Scan for the cell matching the given text and deliver its [x, y] coordinate at center. 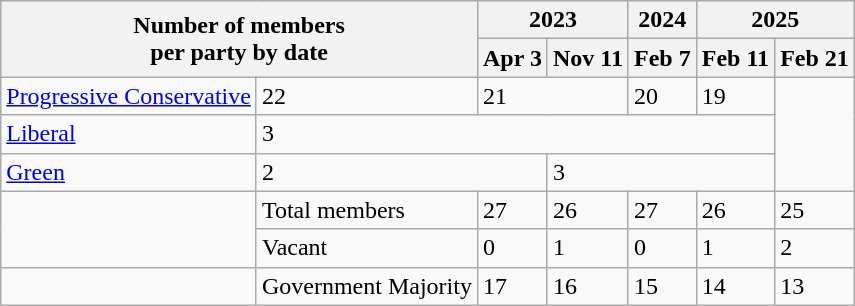
21 [552, 96]
Total members [366, 210]
16 [588, 286]
Liberal [129, 134]
Progressive Conservative [129, 96]
2023 [552, 20]
13 [815, 286]
2025 [775, 20]
15 [662, 286]
22 [366, 96]
Green [129, 172]
Vacant [366, 248]
14 [735, 286]
Number of membersper party by date [240, 39]
2024 [662, 20]
Nov 11 [588, 58]
19 [735, 96]
Feb 21 [815, 58]
25 [815, 210]
Feb 11 [735, 58]
Feb 7 [662, 58]
20 [662, 96]
Government Majority [366, 286]
Apr 3 [512, 58]
17 [512, 286]
